Capture the cell that displays the provided text and extract its (x, y) central coordinate. 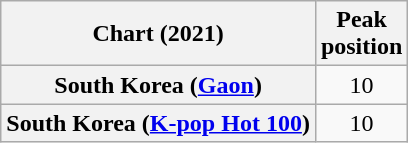
South Korea (Gaon) (158, 85)
South Korea (K-pop Hot 100) (158, 123)
Chart (2021) (158, 34)
Peakposition (361, 34)
